Output the (x, y) coordinate of the center of the cell containing the given text.  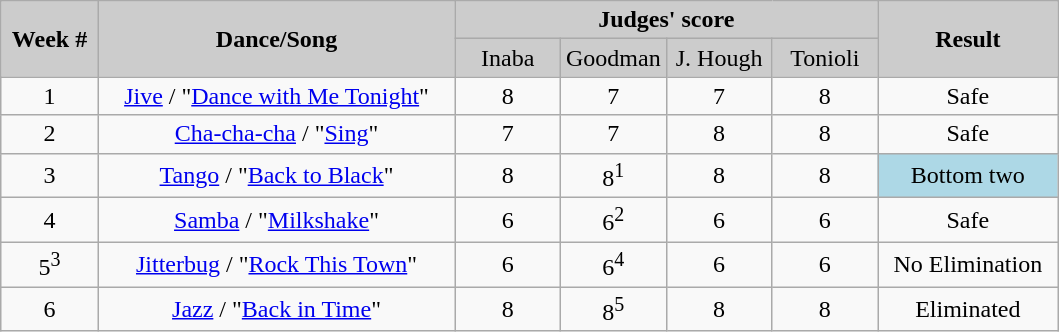
64 (614, 264)
Jazz / "Back in Time" (276, 310)
4 (50, 220)
2 (50, 134)
Inaba (508, 58)
1 (50, 96)
53 (50, 264)
Result (968, 39)
Judges' score (666, 20)
Samba / "Milkshake" (276, 220)
Jitterbug / "Rock This Town" (276, 264)
No Elimination (968, 264)
J. Hough (719, 58)
Dance/Song (276, 39)
81 (614, 176)
62 (614, 220)
Cha-cha-cha / "Sing" (276, 134)
Eliminated (968, 310)
Week # (50, 39)
Bottom two (968, 176)
3 (50, 176)
Tango / "Back to Black" (276, 176)
Tonioli (825, 58)
Goodman (614, 58)
Jive / "Dance with Me Tonight" (276, 96)
85 (614, 310)
